Identify which cell holds the provided text, then report its [X, Y] central coordinate. 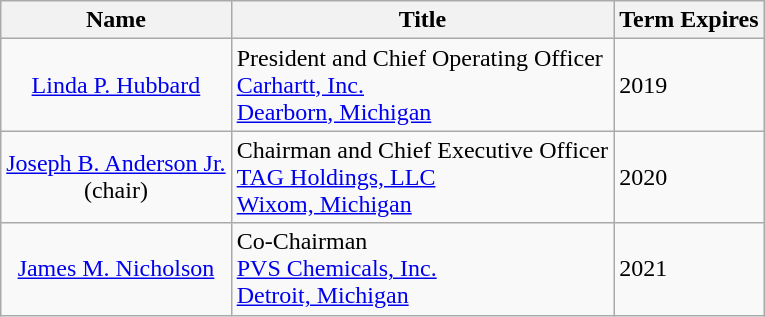
James M. Nicholson [116, 269]
Joseph B. Anderson Jr.(chair) [116, 177]
President and Chief Operating OfficerCarhartt, Inc.Dearborn, Michigan [422, 85]
2021 [689, 269]
Chairman and Chief Executive OfficerTAG Holdings, LLCWixom, Michigan [422, 177]
Title [422, 20]
Co-ChairmanPVS Chemicals, Inc.Detroit, Michigan [422, 269]
Name [116, 20]
Linda P. Hubbard [116, 85]
Term Expires [689, 20]
2019 [689, 85]
2020 [689, 177]
